Return (x, y) of the center of cell containing provided text 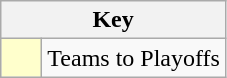
Key (114, 20)
Teams to Playoffs (134, 58)
